Output the [X, Y] coordinate of the center of the cell containing the given text.  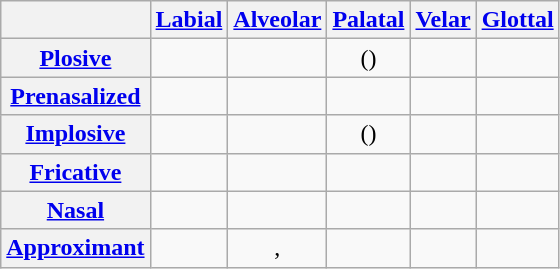
Nasal [76, 210]
Fricative [76, 172]
Velar [443, 20]
Prenasalized [76, 96]
Plosive [76, 58]
Glottal [518, 20]
Implosive [76, 134]
Alveolar [278, 20]
Approximant [76, 248]
Palatal [368, 20]
Labial [189, 20]
, [278, 248]
